Identify which cell holds the provided text, then report its [x, y] central coordinate. 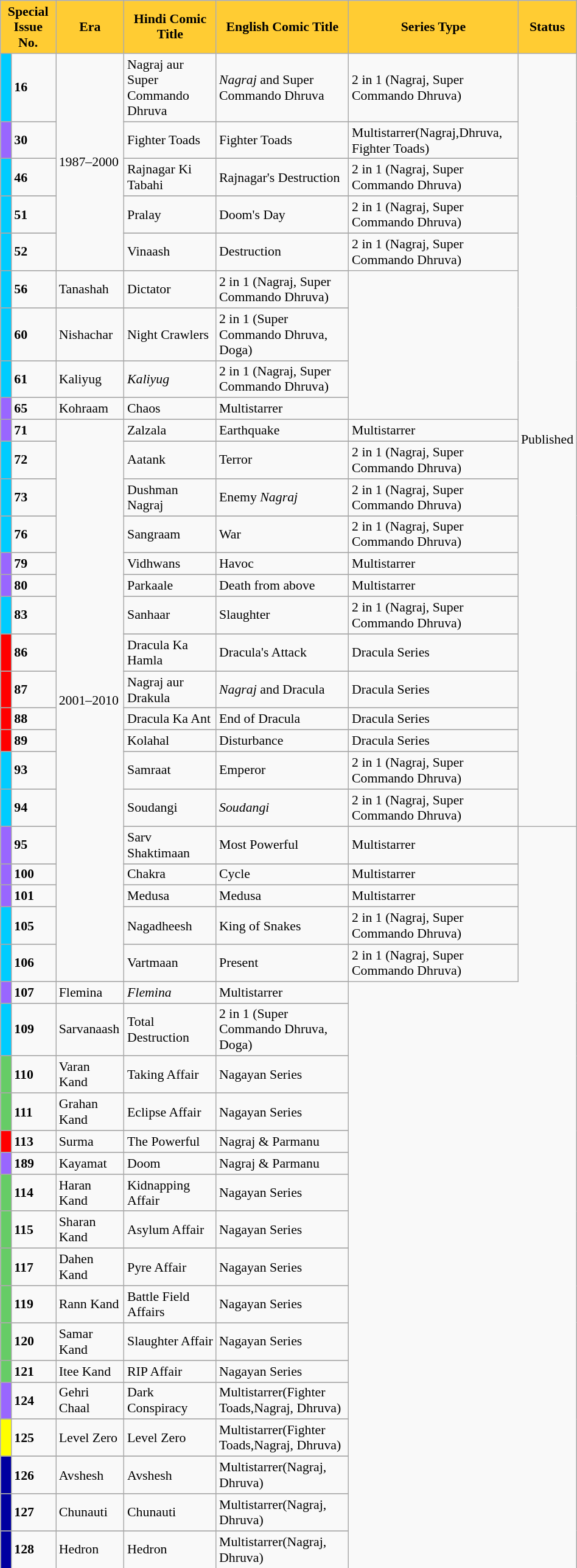
101 [33, 896]
Enemy Nagraj [282, 497]
Doom [170, 1163]
71 [33, 430]
76 [33, 534]
Disturbance [282, 740]
Varan Kand [90, 1075]
Slaughter Affair [170, 1341]
Gehri Chaal [90, 1401]
86 [33, 652]
89 [33, 740]
113 [33, 1141]
Era [90, 27]
51 [33, 214]
119 [33, 1303]
Taking Affair [170, 1075]
Status [547, 27]
Tanashah [90, 288]
Aatank [170, 460]
60 [33, 333]
52 [33, 252]
Vartmaan [170, 963]
Eclipse Affair [170, 1111]
Chakra [170, 874]
Earthquake [282, 430]
Nagraj and Super Commando Dhruva [282, 87]
80 [33, 585]
124 [33, 1401]
Samraat [170, 770]
Sarvanaash [90, 1030]
72 [33, 460]
Dahen Kand [90, 1267]
Grahan Kand [90, 1111]
93 [33, 770]
Nishachar [90, 333]
Present [282, 963]
Kayamat [90, 1163]
79 [33, 563]
109 [33, 1030]
Series Type [433, 27]
83 [33, 615]
30 [33, 140]
Nagraj aur Drakula [170, 689]
Hindi Comic Title [170, 27]
Sarv Shaktimaan [170, 845]
121 [33, 1371]
Death from above [282, 585]
Dracula Ka Hamla [170, 652]
The Powerful [170, 1141]
Sharan Kand [90, 1229]
End of Dracula [282, 719]
Samar Kand [90, 1341]
English Comic Title [282, 27]
Dushman Nagraj [170, 497]
Surma [90, 1141]
Nagraj aur Super Commando Dhruva [170, 87]
Vidhwans [170, 563]
Night Crawlers [170, 333]
Itee Kand [90, 1371]
Published [547, 439]
Battle Field Affairs [170, 1303]
Emperor [282, 770]
Rajnagar Ki Tabahi [170, 176]
105 [33, 925]
Destruction [282, 252]
107 [33, 992]
126 [33, 1475]
Most Powerful [282, 845]
Slaughter [282, 615]
Nagadheesh [170, 925]
106 [33, 963]
Doom's Day [282, 214]
Rann Kand [90, 1303]
125 [33, 1437]
114 [33, 1193]
Rajnagar's Destruction [282, 176]
2001–2010 [90, 700]
117 [33, 1267]
Total Destruction [170, 1030]
Pyre Affair [170, 1267]
Nagraj and Dracula [282, 689]
Vinaash [170, 252]
Dracula's Attack [282, 652]
Terror [282, 460]
Haran Kand [90, 1193]
King of Snakes [282, 925]
189 [33, 1163]
128 [33, 1549]
Special Issue No. [28, 27]
Asylum Affair [170, 1229]
Chaos [170, 408]
110 [33, 1075]
127 [33, 1511]
16 [33, 87]
73 [33, 497]
61 [33, 378]
87 [33, 689]
111 [33, 1111]
95 [33, 845]
Kolahal [170, 740]
Dracula Ka Ant [170, 719]
Sanhaar [170, 615]
Multistarrer(Nagraj,Dhruva, Fighter Toads) [433, 140]
Dictator [170, 288]
RIP Affair [170, 1371]
Kidnapping Affair [170, 1193]
Cycle [282, 874]
Zalzala [170, 430]
Sangraam [170, 534]
Havoc [282, 563]
Dark Conspiracy [170, 1401]
War [282, 534]
88 [33, 719]
94 [33, 807]
65 [33, 408]
Kohraam [90, 408]
Pralay [170, 214]
46 [33, 176]
100 [33, 874]
115 [33, 1229]
120 [33, 1341]
Parkaale [170, 585]
1987–2000 [90, 162]
56 [33, 288]
